Return the (x, y) coordinate for the center point of the cell that contains the specified text.  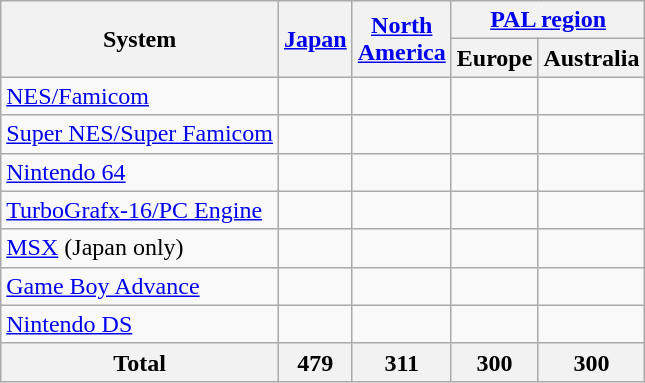
Nintendo 64 (140, 172)
479 (315, 362)
MSX (Japan only) (140, 248)
Nintendo DS (140, 324)
North America (402, 39)
System (140, 39)
Australia (592, 58)
TurboGrafx-16/PC Engine (140, 210)
Total (140, 362)
NES/Famicom (140, 96)
311 (402, 362)
Super NES/Super Famicom (140, 134)
Europe (494, 58)
Game Boy Advance (140, 286)
Japan (315, 39)
PAL region (548, 20)
